For the text-containing cell, return its midpoint in (x, y) coordinate format. 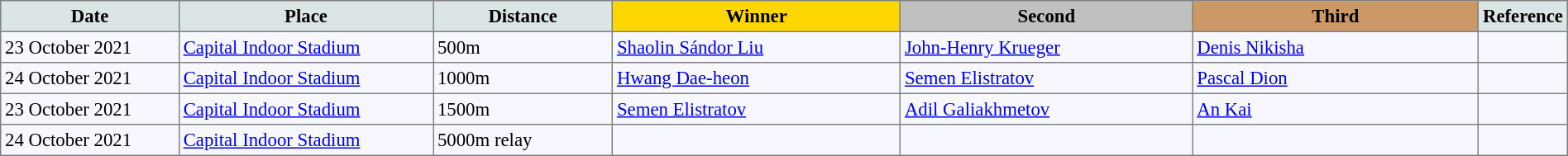
Shaolin Sándor Liu (757, 47)
Reference (1523, 17)
Winner (757, 17)
5000m relay (523, 140)
Place (306, 17)
Distance (523, 17)
500m (523, 47)
An Kai (1336, 109)
1000m (523, 78)
Denis Nikisha (1336, 47)
Date (90, 17)
John-Henry Krueger (1047, 47)
Adil Galiakhmetov (1047, 109)
1500m (523, 109)
Hwang Dae-heon (757, 78)
Second (1047, 17)
Third (1336, 17)
Pascal Dion (1336, 78)
